Capture the cell that displays the provided text and extract its (X, Y) central coordinate. 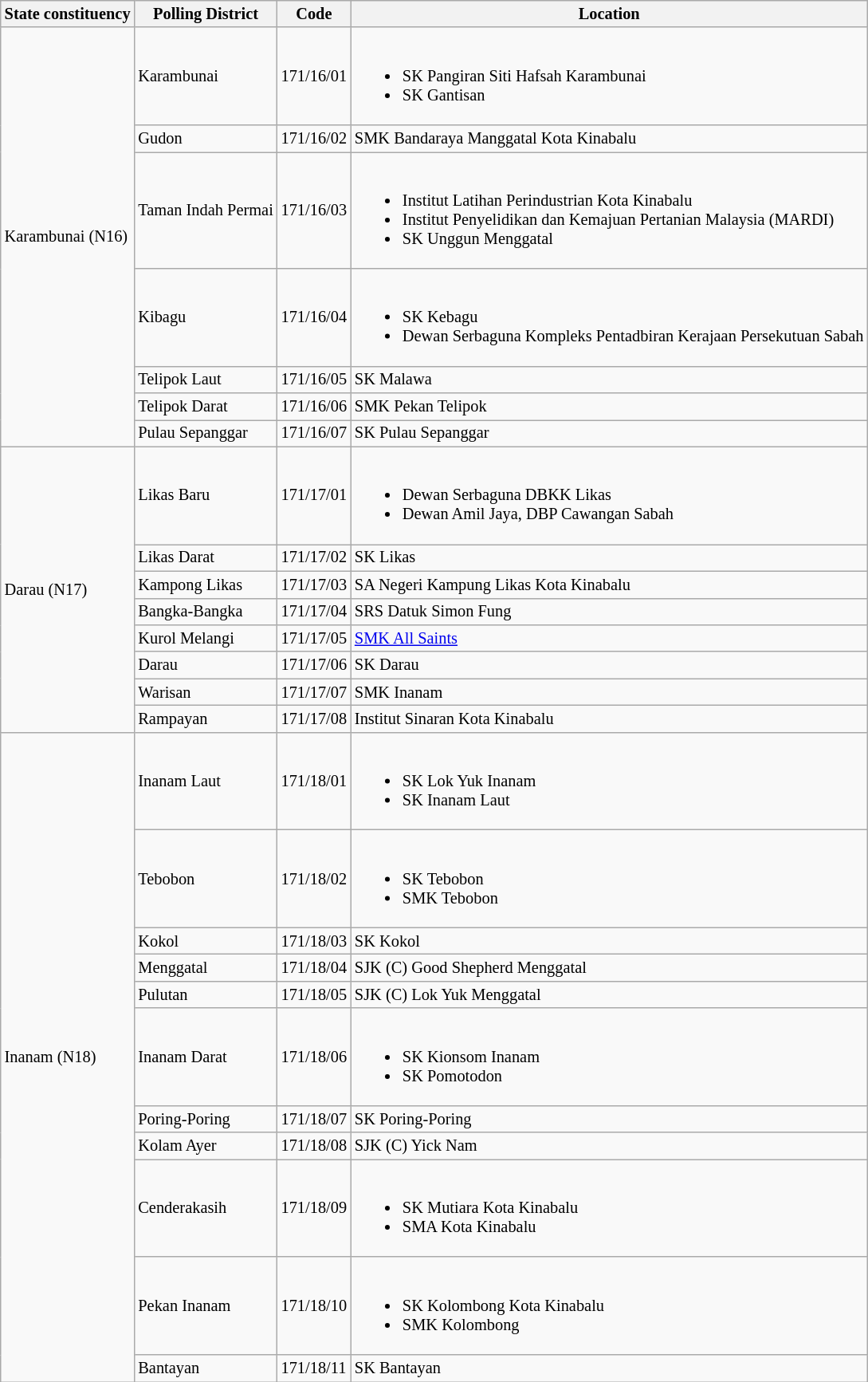
Menggatal (206, 967)
171/18/04 (314, 967)
Darau (206, 665)
171/16/07 (314, 433)
Pekan Inanam (206, 1305)
Pulutan (206, 994)
SK Lok Yuk InanamSK Inanam Laut (609, 781)
171/17/02 (314, 557)
Kokol (206, 941)
SK Pulau Sepanggar (609, 433)
171/17/05 (314, 638)
Kolam Ayer (206, 1146)
171/18/08 (314, 1146)
Institut Latihan Perindustrian Kota KinabaluInstitut Penyelidikan dan Kemajuan Pertanian Malaysia (MARDI)SK Unggun Menggatal (609, 210)
SJK (C) Good Shepherd Menggatal (609, 967)
171/18/02 (314, 878)
Inanam (N18) (68, 1057)
171/17/07 (314, 692)
Bangka-Bangka (206, 612)
Location (609, 14)
171/17/03 (314, 585)
Telipok Laut (206, 380)
171/18/06 (314, 1057)
SK Kionsom InanamSK Pomotodon (609, 1057)
171/18/03 (314, 941)
171/18/01 (314, 781)
Tebobon (206, 878)
Poring-Poring (206, 1119)
171/18/05 (314, 994)
SK Likas (609, 557)
171/16/03 (314, 210)
SMK All Saints (609, 638)
171/18/10 (314, 1305)
171/18/11 (314, 1368)
State constituency (68, 14)
Institut Sinaran Kota Kinabalu (609, 719)
SK Darau (609, 665)
SA Negeri Kampung Likas Kota Kinabalu (609, 585)
SK Bantayan (609, 1368)
SK Pangiran Siti Hafsah KarambunaiSK Gantisan (609, 76)
SMK Pekan Telipok (609, 407)
Karambunai (N16) (68, 237)
171/17/08 (314, 719)
SK Kolombong Kota KinabaluSMK Kolombong (609, 1305)
Bantayan (206, 1368)
Karambunai (206, 76)
Dewan Serbaguna DBKK LikasDewan Amil Jaya, DBP Cawangan Sabah (609, 495)
Darau (N17) (68, 589)
SK Malawa (609, 380)
Rampayan (206, 719)
Pulau Sepanggar (206, 433)
171/17/01 (314, 495)
SJK (C) Lok Yuk Menggatal (609, 994)
SK Poring-Poring (609, 1119)
Telipok Darat (206, 407)
SK KebaguDewan Serbaguna Kompleks Pentadbiran Kerajaan Persekutuan Sabah (609, 317)
Taman Indah Permai (206, 210)
171/18/07 (314, 1119)
171/16/05 (314, 380)
Kurol Melangi (206, 638)
Kibagu (206, 317)
171/17/06 (314, 665)
Inanam Laut (206, 781)
Warisan (206, 692)
SRS Datuk Simon Fung (609, 612)
Likas Darat (206, 557)
Inanam Darat (206, 1057)
SJK (C) Yick Nam (609, 1146)
Gudon (206, 138)
Likas Baru (206, 495)
Polling District (206, 14)
SK Kokol (609, 941)
171/16/06 (314, 407)
Kampong Likas (206, 585)
SK TebobonSMK Tebobon (609, 878)
SK Mutiara Kota KinabaluSMA Kota Kinabalu (609, 1208)
171/17/04 (314, 612)
171/16/04 (314, 317)
171/16/01 (314, 76)
171/18/09 (314, 1208)
Code (314, 14)
Cenderakasih (206, 1208)
171/16/02 (314, 138)
SMK Inanam (609, 692)
SMK Bandaraya Manggatal Kota Kinabalu (609, 138)
